Return the [X, Y] coordinate for the center point of the cell that contains the specified text.  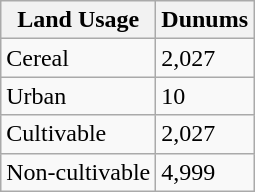
Cultivable [78, 134]
Urban [78, 96]
Dunums [205, 20]
10 [205, 96]
Cereal [78, 58]
4,999 [205, 172]
Land Usage [78, 20]
Non-cultivable [78, 172]
